Find where the given text appears and provide that cell's center as (X, Y) coordinate. 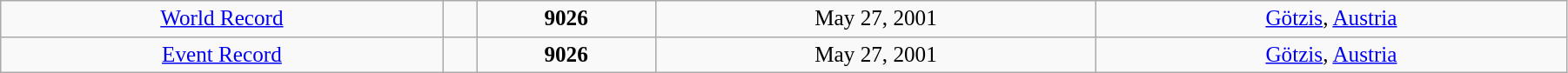
Event Record (222, 55)
World Record (222, 19)
